Scan for the cell matching the given text and deliver its (X, Y) coordinate at center. 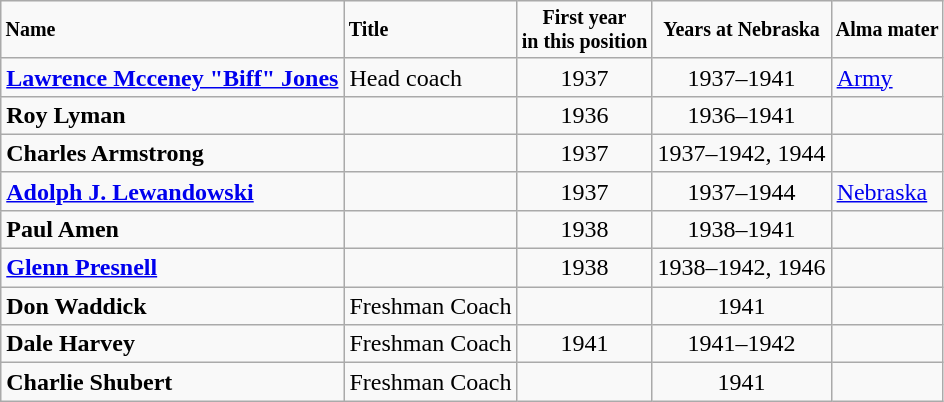
Roy Lyman (172, 115)
1937–1942, 1944 (742, 153)
Lawrence Mcceney "Biff" Jones (172, 77)
1936 (584, 115)
Army (887, 77)
Adolph J. Lewandowski (172, 191)
Don Waddick (172, 306)
First yearin this position (584, 30)
Paul Amen (172, 229)
1938–1941 (742, 229)
Charlie Shubert (172, 382)
1938–1942, 1946 (742, 268)
Title (430, 30)
Glenn Presnell (172, 268)
1941–1942 (742, 344)
1937–1941 (742, 77)
Head coach (430, 77)
Name (172, 30)
Charles Armstrong (172, 153)
Dale Harvey (172, 344)
1937–1944 (742, 191)
1936–1941 (742, 115)
Alma mater (887, 30)
Nebraska (887, 191)
Years at Nebraska (742, 30)
